Identify which cell holds the provided text, then report its [x, y] central coordinate. 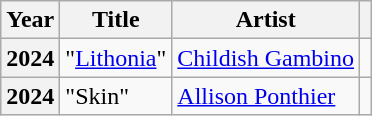
Allison Ponthier [266, 96]
Artist [266, 20]
Year [30, 20]
"Skin" [116, 96]
"Lithonia" [116, 58]
Title [116, 20]
Childish Gambino [266, 58]
